Find where the given text appears and provide that cell's center as (x, y) coordinate. 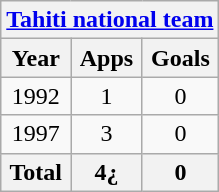
Tahiti national team (110, 20)
Total (36, 172)
3 (106, 134)
Goals (180, 58)
4¿ (106, 172)
1997 (36, 134)
1992 (36, 96)
Year (36, 58)
1 (106, 96)
Apps (106, 58)
